From the cell containing the given text, extract its center point as (x, y) coordinate. 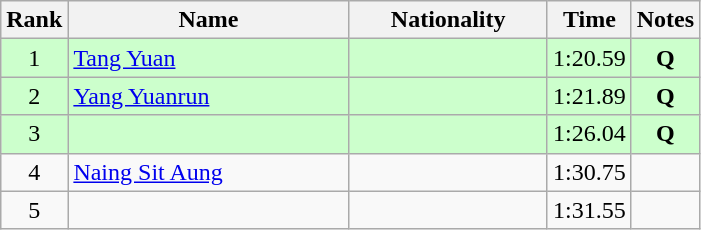
Naing Sit Aung (208, 172)
3 (34, 134)
4 (34, 172)
Yang Yuanrun (208, 96)
1:20.59 (589, 58)
1:31.55 (589, 210)
Name (208, 20)
1 (34, 58)
Time (589, 20)
Notes (665, 20)
Nationality (448, 20)
1:26.04 (589, 134)
Tang Yuan (208, 58)
1:21.89 (589, 96)
5 (34, 210)
2 (34, 96)
1:30.75 (589, 172)
Rank (34, 20)
